Return (x, y) of the center of cell containing provided text 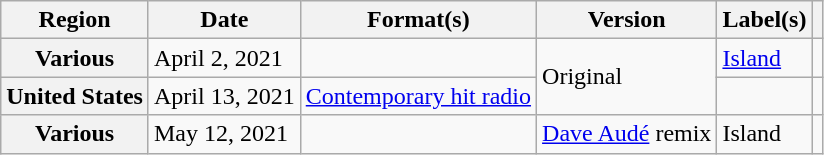
Dave Audé remix (627, 134)
Version (627, 20)
April 13, 2021 (224, 96)
May 12, 2021 (224, 134)
Region (75, 20)
Original (627, 77)
Date (224, 20)
Label(s) (764, 20)
United States (75, 96)
Contemporary hit radio (418, 96)
April 2, 2021 (224, 58)
Format(s) (418, 20)
